Return the [x, y] coordinate for the center point of the cell that contains the specified text.  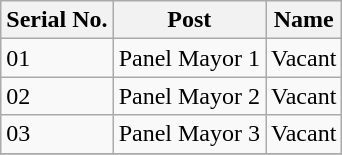
01 [57, 58]
Serial No. [57, 20]
02 [57, 96]
Panel Mayor 2 [189, 96]
Name [304, 20]
Post [189, 20]
03 [57, 134]
Panel Mayor 3 [189, 134]
Panel Mayor 1 [189, 58]
